Pinpoint the cell where the given text exists, returning its [x, y] midpoint coordinate. 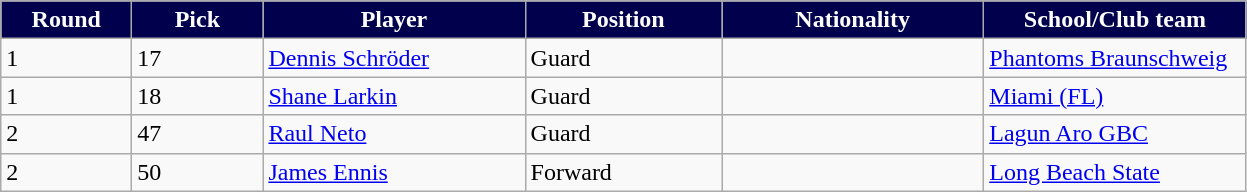
Miami (FL) [1115, 96]
17 [198, 58]
Player [394, 20]
50 [198, 172]
Shane Larkin [394, 96]
School/Club team [1115, 20]
Nationality [853, 20]
Round [66, 20]
Pick [198, 20]
Dennis Schröder [394, 58]
Position [624, 20]
Phantoms Braunschweig [1115, 58]
Forward [624, 172]
James Ennis [394, 172]
18 [198, 96]
47 [198, 134]
Lagun Aro GBC [1115, 134]
Raul Neto [394, 134]
Long Beach State [1115, 172]
